For the text-containing cell, return its midpoint in [x, y] coordinate format. 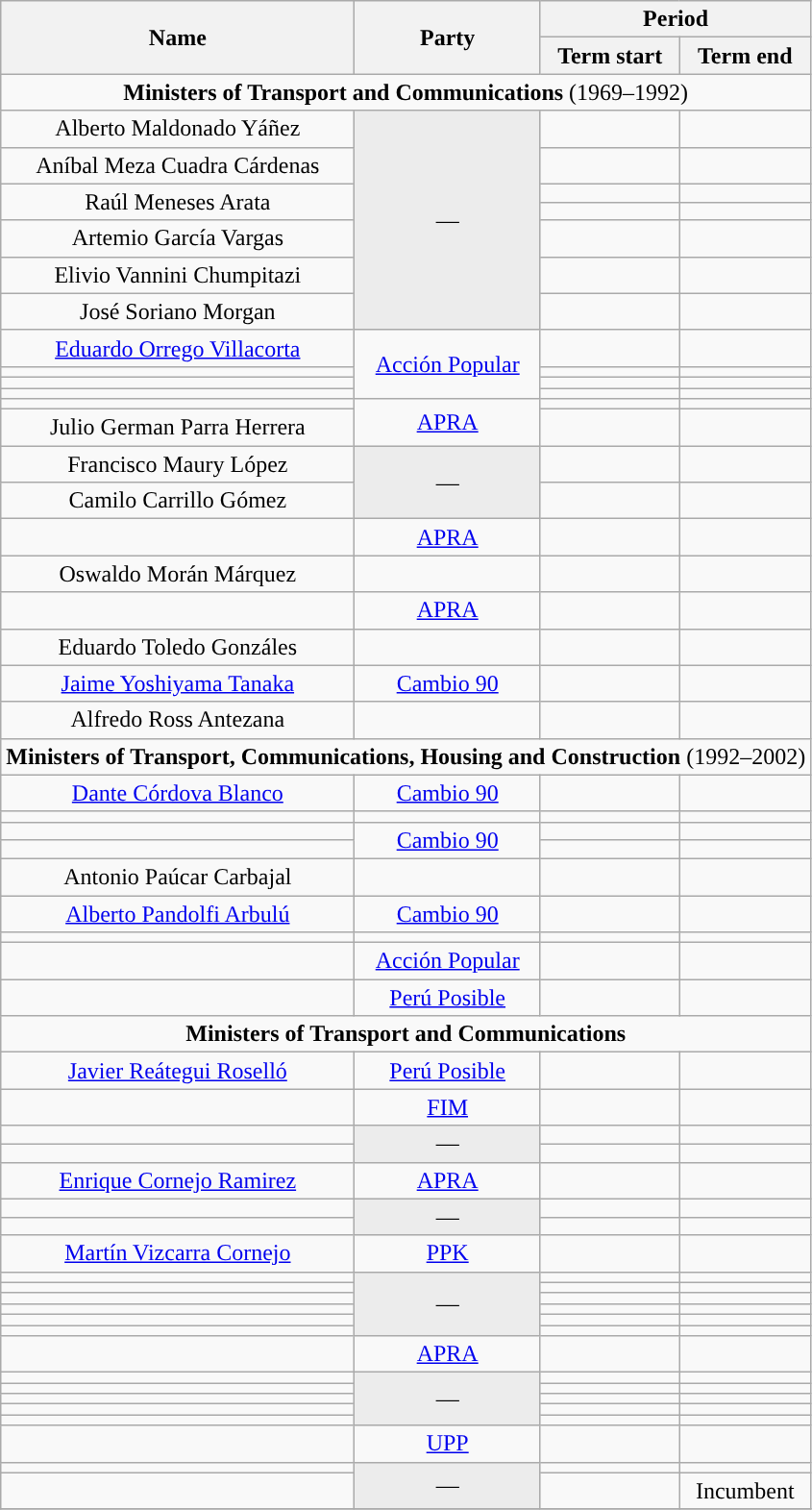
Ministers of Transport and Communications (1969–1992) [406, 92]
FIM [448, 1107]
PPK [448, 1253]
Oswaldo Morán Márquez [178, 574]
Period [675, 19]
Enrique Cornejo Ramirez [178, 1180]
Party [448, 37]
Alberto Maldonado Yáñez [178, 129]
Alberto Pandolfi Arbulú [178, 914]
Eduardo Toledo Gonzáles [178, 647]
Term end [746, 56]
Ministers of Transport and Communications [406, 1034]
Julio German Parra Herrera [178, 428]
Term start [609, 56]
Aníbal Meza Cuadra Cárdenas [178, 165]
Elivio Vannini Chumpitazi [178, 275]
Martín Vizcarra Cornejo [178, 1253]
Artemio García Vargas [178, 238]
Incumbent [746, 1491]
Eduardo Orrego Villacorta [178, 348]
Camilo Carrillo Gómez [178, 501]
Antonio Paúcar Carbajal [178, 877]
José Soriano Morgan [178, 311]
Ministers of Transport, Communications, Housing and Construction (1992–2002) [406, 756]
Raúl Meneses Arata [178, 202]
UPP [448, 1444]
Alfredo Ross Antezana [178, 720]
Francisco Maury López [178, 464]
Dante Córdova Blanco [178, 793]
Name [178, 37]
Javier Reátegui Roselló [178, 1071]
Jaime Yoshiyama Tanaka [178, 683]
